Detect which cell encompasses the target text, then output its [x, y] center coordinate. 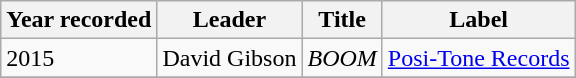
Leader [230, 20]
Label [478, 20]
Title [342, 20]
David Gibson [230, 58]
BOOM [342, 58]
Year recorded [79, 20]
Posi-Tone Records [478, 58]
2015 [79, 58]
